For the text-containing cell, return its midpoint in (x, y) coordinate format. 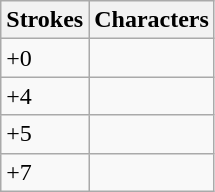
Strokes (45, 20)
Characters (152, 20)
+7 (45, 172)
+4 (45, 96)
+5 (45, 134)
+0 (45, 58)
